Identify which cell holds the provided text, then report its (x, y) central coordinate. 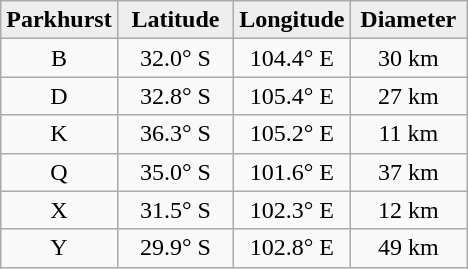
105.2° E (292, 134)
49 km (408, 248)
X (59, 210)
32.0° S (175, 58)
D (59, 96)
101.6° E (292, 172)
35.0° S (175, 172)
B (59, 58)
Y (59, 248)
30 km (408, 58)
36.3° S (175, 134)
Longitude (292, 20)
Parkhurst (59, 20)
102.3° E (292, 210)
32.8° S (175, 96)
29.9° S (175, 248)
37 km (408, 172)
Latitude (175, 20)
Diameter (408, 20)
105.4° E (292, 96)
11 km (408, 134)
31.5° S (175, 210)
102.8° E (292, 248)
27 km (408, 96)
104.4° E (292, 58)
K (59, 134)
Q (59, 172)
12 km (408, 210)
